For the text-containing cell, return its midpoint in (X, Y) coordinate format. 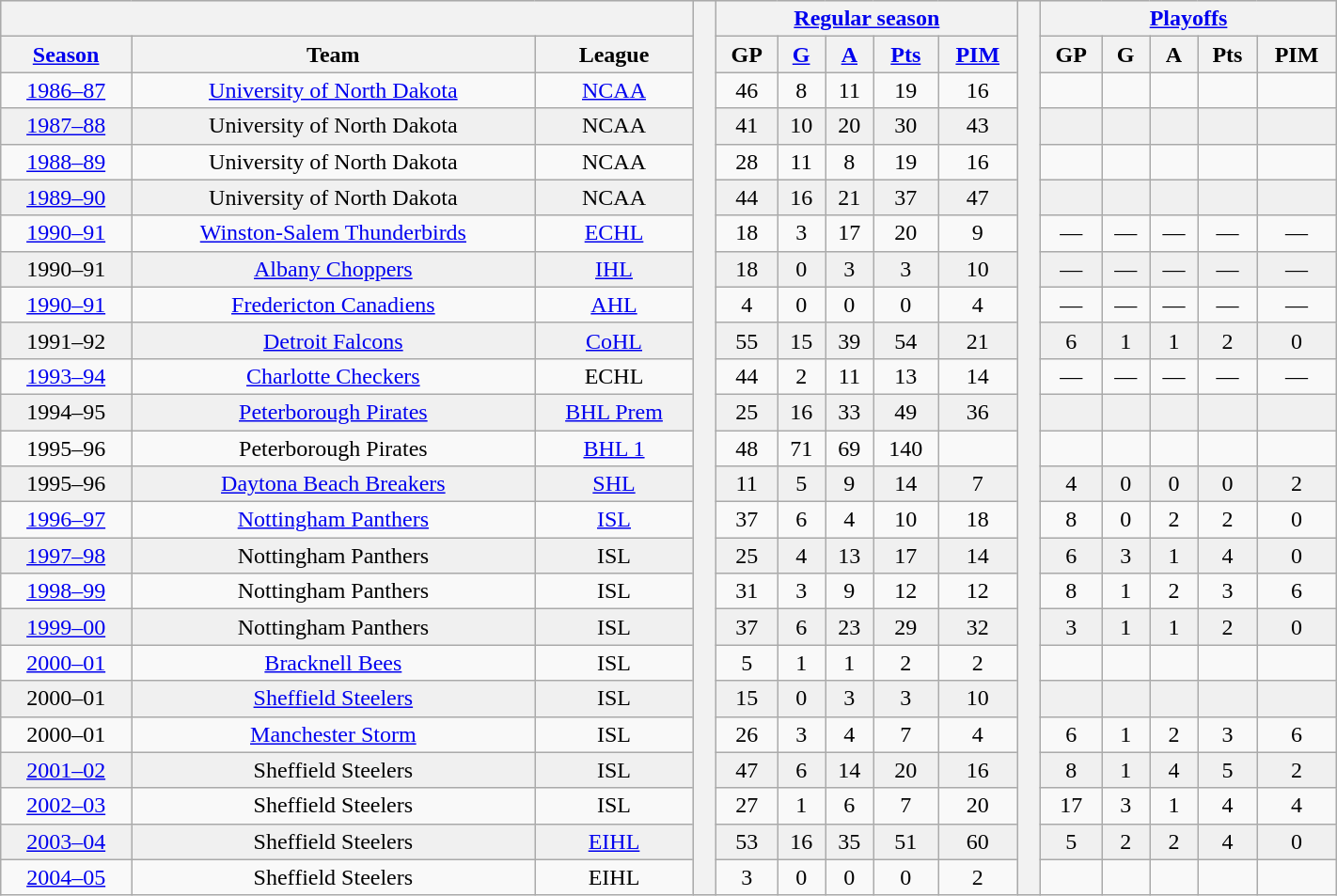
140 (906, 448)
Charlotte Checkers (334, 376)
2003–04 (66, 841)
1991–92 (66, 340)
1997–98 (66, 556)
Daytona Beach Breakers (334, 484)
43 (978, 126)
53 (747, 841)
1989–90 (66, 197)
55 (747, 340)
26 (747, 734)
54 (906, 340)
60 (978, 841)
1993–94 (66, 376)
BHL 1 (614, 448)
48 (747, 448)
2002–03 (66, 806)
Winston-Salem Thunderbirds (334, 233)
1998–99 (66, 591)
League (614, 55)
SHL (614, 484)
51 (906, 841)
Team (334, 55)
Regular season (867, 19)
29 (906, 627)
AHL (614, 305)
1994–95 (66, 412)
41 (747, 126)
1986–87 (66, 90)
BHL Prem (614, 412)
Season (66, 55)
36 (978, 412)
30 (906, 126)
71 (801, 448)
46 (747, 90)
Playoffs (1188, 19)
69 (850, 448)
Fredericton Canadiens (334, 305)
Detroit Falcons (334, 340)
39 (850, 340)
49 (906, 412)
27 (747, 806)
33 (850, 412)
Bracknell Bees (334, 663)
Manchester Storm (334, 734)
IHL (614, 269)
28 (747, 162)
1987–88 (66, 126)
1988–89 (66, 162)
CoHL (614, 340)
Albany Choppers (334, 269)
2001–02 (66, 770)
31 (747, 591)
32 (978, 627)
35 (850, 841)
1999–00 (66, 627)
2004–05 (66, 877)
1996–97 (66, 520)
23 (850, 627)
